Return (x, y) of the center of cell containing provided text 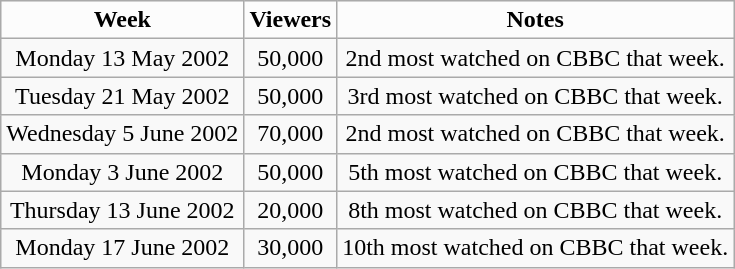
Tuesday 21 May 2002 (122, 96)
Monday 3 June 2002 (122, 172)
10th most watched on CBBC that week. (536, 248)
5th most watched on CBBC that week. (536, 172)
Week (122, 20)
Monday 13 May 2002 (122, 58)
Thursday 13 June 2002 (122, 210)
Viewers (290, 20)
Notes (536, 20)
3rd most watched on CBBC that week. (536, 96)
30,000 (290, 248)
8th most watched on CBBC that week. (536, 210)
70,000 (290, 134)
Wednesday 5 June 2002 (122, 134)
Monday 17 June 2002 (122, 248)
20,000 (290, 210)
